Provide the (x, y) coordinate of the cell's center where the given text is located.  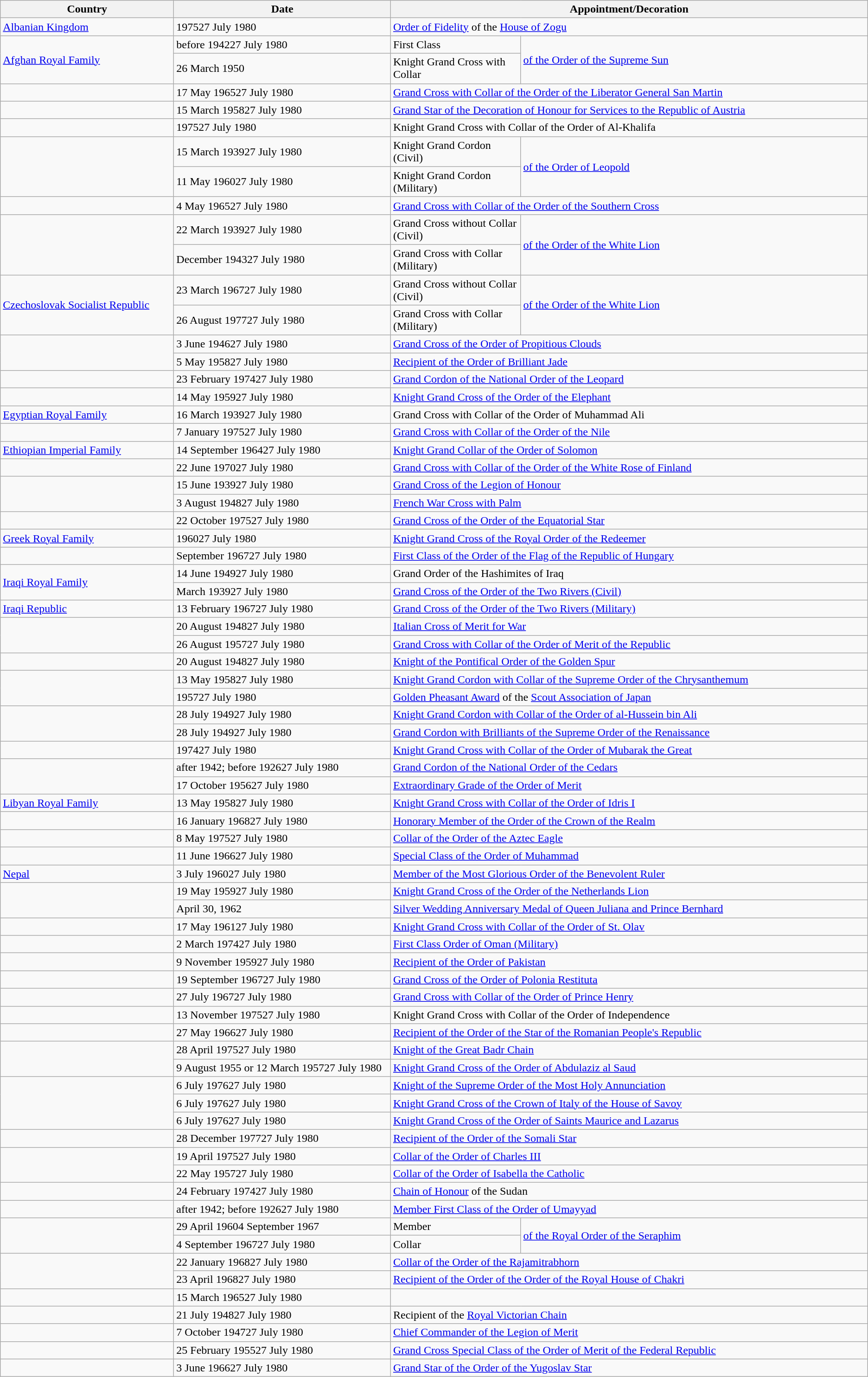
17 May 196127 July 1980 (282, 927)
Grand Cross of the Order of the Equatorial Star (629, 520)
Grand Cross of the Legion of Honour (629, 485)
Egyptian Royal Family (87, 415)
Grand Star of the Decoration of Honour for Services to the Republic of Austria (629, 110)
Collar (455, 1244)
Extraordinary Grade of the Order of Merit (629, 785)
9 August 1955 or 12 March 195727 July 1980 (282, 1068)
19 September 196727 July 1980 (282, 980)
15 March 196527 July 1980 (282, 1297)
Grand Cross with Collar of the Order of Prince Henry (629, 997)
24 February 197427 July 1980 (282, 1191)
Albanian Kingdom (87, 27)
Grand Order of the Hashimites of Iraq (629, 573)
Special Class of the Order of Muhammad (629, 856)
15 June 193927 July 1980 (282, 485)
22 March 193927 July 1980 (282, 229)
Ethiopian Imperial Family (87, 450)
First Class Order of Oman (Military) (629, 944)
9 November 195927 July 1980 (282, 962)
Knight Grand Collar of the Order of Solomon (629, 450)
Grand Cross with Collar of the Order of Merit of the Republic (629, 644)
26 August 197727 July 1980 (282, 320)
of the Order of the Supreme Sun (694, 59)
3 June 196627 July 1980 (282, 1368)
Knight Grand Cross with Collar of the Order of Al-Khalifa (629, 128)
Knight Grand Cordon with Collar of the Supreme Order of the Chrysanthemum (629, 679)
197427 July 1980 (282, 750)
7 January 197527 July 1980 (282, 432)
Grand Cordon of the National Order of the Leopard (629, 379)
Knight Grand Cross with Collar (455, 69)
Italian Cross of Merit for War (629, 627)
23 April 196827 July 1980 (282, 1280)
21 July 194827 July 1980 (282, 1315)
3 July 196027 July 1980 (282, 873)
14 September 196427 July 1980 (282, 450)
14 June 194927 July 1980 (282, 573)
14 May 195927 July 1980 (282, 397)
Greek Royal Family (87, 538)
First Class (455, 45)
Knight Grand Cordon with Collar of the Order of al-Hussein bin Ali (629, 715)
Recipient of the Order of the Order of the Royal House of Chakri (629, 1280)
Silver Wedding Anniversary Medal of Queen Juliana and Prince Bernhard (629, 909)
26 August 195727 July 1980 (282, 644)
Iraqi Republic (87, 609)
French War Cross with Palm (629, 503)
Grand Cross with Collar of the Order of the Nile (629, 432)
2 March 197427 July 1980 (282, 944)
11 May 196027 July 1980 (282, 182)
Appointment/Decoration (629, 9)
Collar of the Order of the Rajamitrabhorn (629, 1262)
17 May 196527 July 1980 (282, 92)
Grand Star of the Order of the Yugoslav Star (629, 1368)
Knight Grand Cross with Collar of the Order of St. Olav (629, 927)
Recipient of the Order of the Star of the Romanian People's Republic (629, 1032)
19 May 195927 July 1980 (282, 891)
March 193927 July 1980 (282, 591)
22 June 197027 July 1980 (282, 468)
Knight Grand Cross of the Order of Abdulaziz al Saud (629, 1068)
15 March 195827 July 1980 (282, 110)
Order of Fidelity of the House of Zogu (629, 27)
Member of the Most Glorious Order of the Benevolent Ruler (629, 873)
of the Royal Order of the Seraphim (694, 1236)
3 June 194627 July 1980 (282, 344)
195727 July 1980 (282, 697)
23 March 196727 July 1980 (282, 289)
Chain of Honour of the Sudan (629, 1191)
Grand Cross with Collar of the Order of Muhammad Ali (629, 415)
Knight Grand Cordon (Civil) (455, 151)
3 August 194827 July 1980 (282, 503)
29 April 19604 September 1967 (282, 1227)
5 May 195827 July 1980 (282, 362)
22 January 196827 July 1980 (282, 1262)
19 April 197527 July 1980 (282, 1156)
Grand Cross with Collar of the Order of the Liberator General San Martin (629, 92)
25 February 195527 July 1980 (282, 1350)
Collar of the Order of Charles III (629, 1156)
Knight Grand Cross of the Order of the Elephant (629, 397)
26 March 1950 (282, 69)
Knight of the Pontifical Order of the Golden Spur (629, 662)
4 September 196727 July 1980 (282, 1244)
Recipient of the Order of the Somali Star (629, 1138)
16 January 196827 July 1980 (282, 820)
Recipient of the Order of Brilliant Jade (629, 362)
of the Order of Leopold (694, 167)
Afghan Royal Family (87, 59)
Knight of the Supreme Order of the Most Holy Annunciation (629, 1085)
Grand Cross with Collar of the Order of the White Rose of Finland (629, 468)
Grand Cross of the Order of the Two Rivers (Military) (629, 609)
Recipient of the Royal Victorian Chain (629, 1315)
Knight Grand Cross of the Crown of Italy of the House of Savoy (629, 1103)
Grand Cross with Collar of the Order of the Southern Cross (629, 205)
September 196727 July 1980 (282, 556)
Knight Grand Cross of the Order of Saints Maurice and Lazarus (629, 1121)
Nepal (87, 873)
Grand Cross of the Order of Propitious Clouds (629, 344)
Golden Pheasant Award of the Scout Association of Japan (629, 697)
13 November 197527 July 1980 (282, 1015)
Grand Cross Special Class of the Order of Merit of the Federal Republic (629, 1350)
16 March 193927 July 1980 (282, 415)
27 July 196727 July 1980 (282, 997)
First Class of the Order of the Flag of the Republic of Hungary (629, 556)
Knight Grand Cross of the Order of the Netherlands Lion (629, 891)
196027 July 1980 (282, 538)
22 May 195727 July 1980 (282, 1174)
Member (455, 1227)
Knight Grand Cordon (Military) (455, 182)
before 194227 July 1980 (282, 45)
Grand Cordon with Brilliants of the Supreme Order of the Renaissance (629, 732)
Knight Grand Cross of the Royal Order of the Redeemer (629, 538)
Chief Commander of the Legion of Merit (629, 1332)
Country (87, 9)
28 April 197527 July 1980 (282, 1050)
Grand Cross of the Order of the Two Rivers (Civil) (629, 591)
15 March 193927 July 1980 (282, 151)
4 May 196527 July 1980 (282, 205)
December 194327 July 1980 (282, 260)
Recipient of the Order of Pakistan (629, 962)
Knight Grand Cross with Collar of the Order of Independence (629, 1015)
7 October 194727 July 1980 (282, 1332)
Grand Cross of the Order of Polonia Restituta (629, 980)
Collar of the Order of the Aztec Eagle (629, 838)
27 May 196627 July 1980 (282, 1032)
Czechoslovak Socialist Republic (87, 305)
Collar of the Order of Isabella the Catholic (629, 1174)
Knight Grand Cross with Collar of the Order of Mubarak the Great (629, 750)
Grand Cordon of the National Order of the Cedars (629, 768)
22 October 197527 July 1980 (282, 520)
Knight Grand Cross with Collar of the Order of Idris I (629, 803)
8 May 197527 July 1980 (282, 838)
28 December 197727 July 1980 (282, 1138)
April 30, 1962 (282, 909)
Honorary Member of the Order of the Crown of the Realm (629, 820)
Date (282, 9)
Member First Class of the Order of Umayyad (629, 1209)
Knight of the Great Badr Chain (629, 1050)
11 June 196627 July 1980 (282, 856)
Libyan Royal Family (87, 803)
Iraqi Royal Family (87, 582)
17 October 195627 July 1980 (282, 785)
23 February 197427 July 1980 (282, 379)
13 February 196727 July 1980 (282, 609)
